Extract the [x, y] coordinate from the center of the cell holding the provided text.  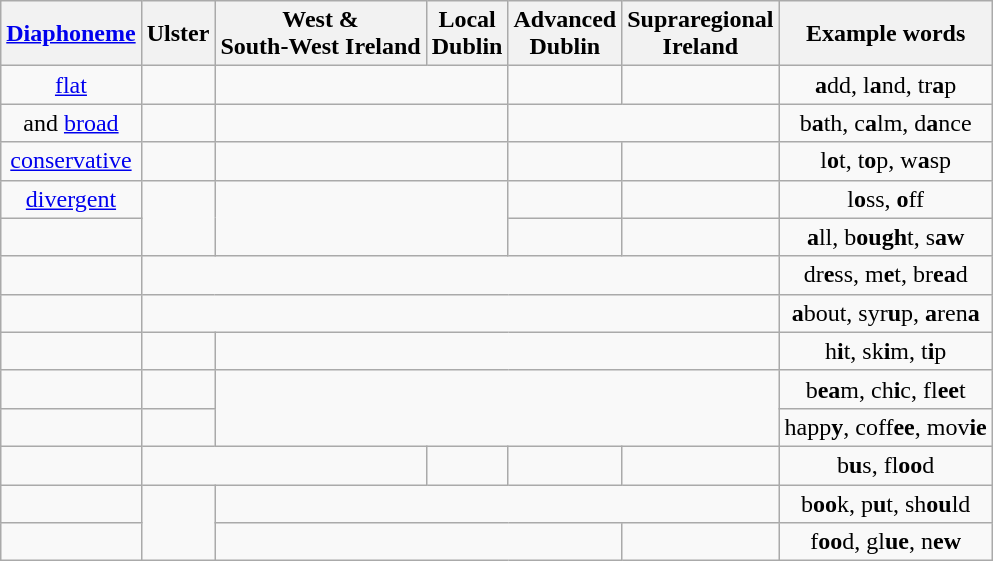
dress, met, bread [886, 275]
conservative [71, 161]
lot, top, wasp [886, 161]
flat [71, 85]
loss, off [886, 199]
West & South-West Ireland [320, 34]
about, syrup, arena [886, 313]
hit, skim, tip [886, 351]
Advanced Dublin [565, 34]
Ulster [178, 34]
Example words [886, 34]
and broad [71, 123]
beam, chic, fleet [886, 389]
divergent [71, 199]
Local Dublin [467, 34]
add, land, trap [886, 85]
bath, calm, dance [886, 123]
Supraregional Ireland [700, 34]
bus, flood [886, 465]
all, bought, saw [886, 237]
book, put, should [886, 503]
Diaphoneme [71, 34]
food, glue, new [886, 542]
happy, coffee, movie [886, 427]
